Return the (x, y) coordinate for the center point of the cell that contains the specified text.  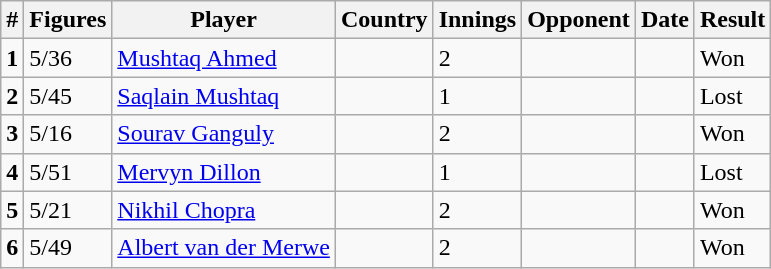
5/16 (68, 134)
5 (12, 210)
Sourav Ganguly (224, 134)
Country (384, 20)
6 (12, 248)
Date (664, 20)
Player (224, 20)
# (12, 20)
Mushtaq Ahmed (224, 58)
Figures (68, 20)
Innings (477, 20)
3 (12, 134)
5/51 (68, 172)
5/36 (68, 58)
Saqlain Mushtaq (224, 96)
Nikhil Chopra (224, 210)
5/21 (68, 210)
5/49 (68, 248)
Mervyn Dillon (224, 172)
Result (732, 20)
4 (12, 172)
Opponent (579, 20)
Albert van der Merwe (224, 248)
5/45 (68, 96)
